Identify which cell holds the provided text, then report its (x, y) central coordinate. 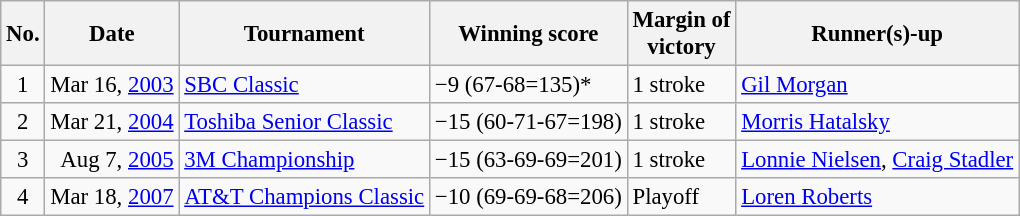
−10 (69-69-68=206) (529, 197)
AT&T Champions Classic (304, 197)
Mar 21, 2004 (112, 122)
Lonnie Nielsen, Craig Stadler (878, 160)
3M Championship (304, 160)
3 (23, 160)
−15 (63-69-69=201) (529, 160)
−9 (67-68=135)* (529, 85)
−15 (60-71-67=198) (529, 122)
Gil Morgan (878, 85)
Aug 7, 2005 (112, 160)
Tournament (304, 34)
1 (23, 85)
Toshiba Senior Classic (304, 122)
Morris Hatalsky (878, 122)
2 (23, 122)
No. (23, 34)
SBC Classic (304, 85)
Margin ofvictory (682, 34)
Playoff (682, 197)
Mar 16, 2003 (112, 85)
Date (112, 34)
Mar 18, 2007 (112, 197)
Winning score (529, 34)
Runner(s)-up (878, 34)
4 (23, 197)
Loren Roberts (878, 197)
